Extract the (x, y) coordinate from the center of the cell holding the provided text.  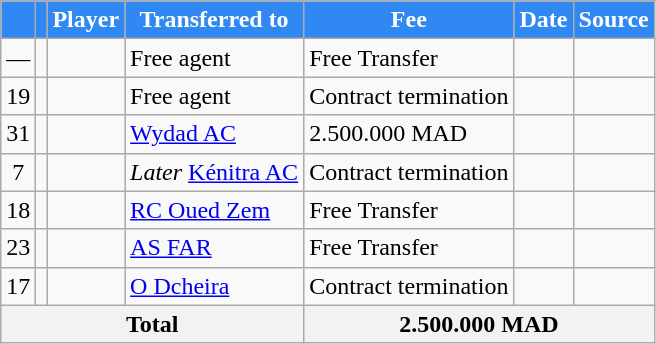
18 (18, 210)
17 (18, 286)
Fee (409, 20)
Source (614, 20)
7 (18, 172)
Wydad AC (214, 134)
AS FAR (214, 248)
— (18, 58)
23 (18, 248)
Later Kénitra AC (214, 172)
Total (152, 324)
O Dcheira (214, 286)
31 (18, 134)
Player (86, 20)
Transferred to (214, 20)
19 (18, 96)
Date (544, 20)
RC Oued Zem (214, 210)
